Find where the given text appears and provide that cell's center as [X, Y] coordinate. 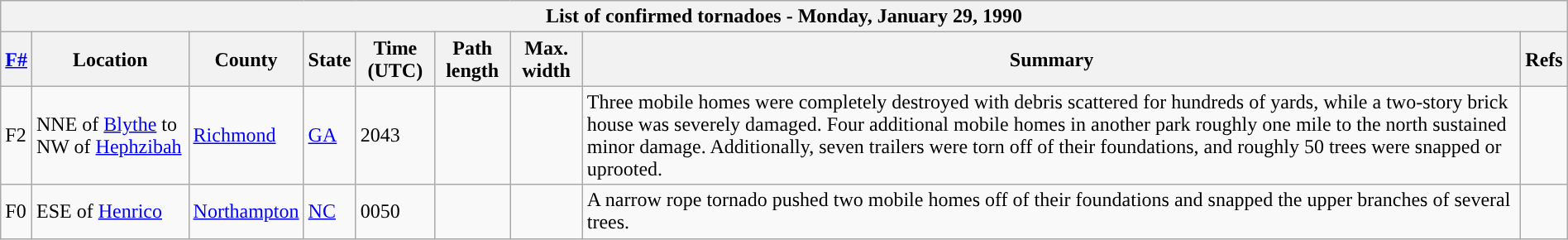
0050 [395, 212]
GA [329, 136]
Time (UTC) [395, 60]
2043 [395, 136]
Northampton [246, 212]
List of confirmed tornadoes - Monday, January 29, 1990 [784, 17]
A narrow rope tornado pushed two mobile homes off of their foundations and snapped the upper branches of several trees. [1052, 212]
F# [17, 60]
F2 [17, 136]
Path length [473, 60]
Max. width [546, 60]
ESE of Henrico [110, 212]
Richmond [246, 136]
Summary [1052, 60]
Refs [1544, 60]
F0 [17, 212]
NNE of Blythe to NW of Hephzibah [110, 136]
County [246, 60]
NC [329, 212]
State [329, 60]
Location [110, 60]
